Determine the (x, y) coordinate at the center of the cell enclosing the given text.  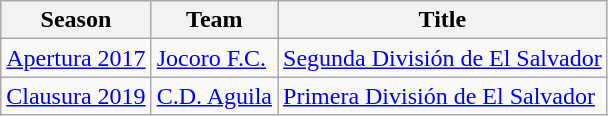
Jocoro F.C. (214, 58)
Primera División de El Salvador (443, 96)
Title (443, 20)
Team (214, 20)
Season (76, 20)
Clausura 2019 (76, 96)
Apertura 2017 (76, 58)
C.D. Aguila (214, 96)
Segunda División de El Salvador (443, 58)
